Extract the [X, Y] coordinate from the center of the cell holding the provided text.  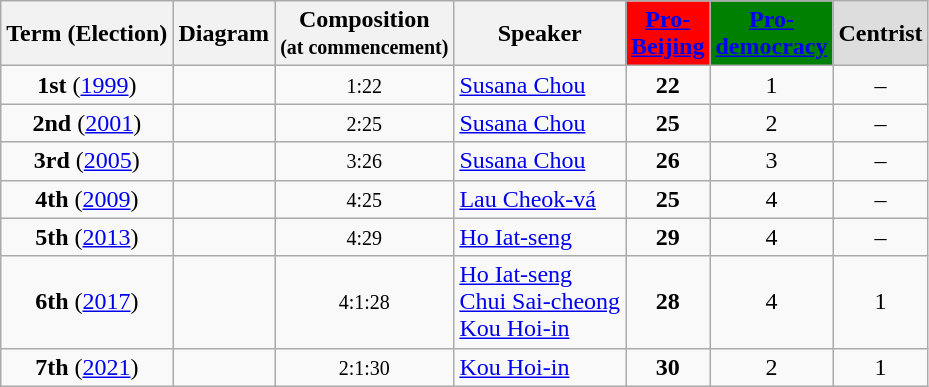
2:1:30 [364, 367]
Ho Iat-seng [540, 237]
28 [668, 302]
4:1:28 [364, 302]
Term (Election) [87, 34]
Speaker [540, 34]
4:25 [364, 199]
2nd (2001) [87, 123]
4th (2009) [87, 199]
Kou Hoi-in [540, 367]
29 [668, 237]
3rd (2005) [87, 161]
3 [772, 161]
1st (1999) [87, 85]
Pro-Beijing [668, 34]
Diagram [224, 34]
Lau Cheok-vá [540, 199]
6th (2017) [87, 302]
5th (2013) [87, 237]
22 [668, 85]
30 [668, 367]
Pro-democracy [772, 34]
2:25 [364, 123]
26 [668, 161]
1:22 [364, 85]
3:26 [364, 161]
Composition(at commencement) [364, 34]
Centrist [880, 34]
4:29 [364, 237]
7th (2021) [87, 367]
Ho Iat-seng Chui Sai-cheong Kou Hoi-in [540, 302]
